Pinpoint the cell where the given text exists, returning its [X, Y] midpoint coordinate. 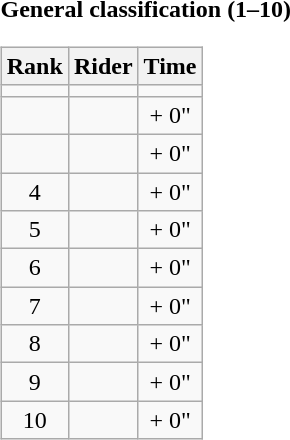
Time [170, 66]
5 [34, 230]
7 [34, 306]
Rider [103, 66]
8 [34, 344]
6 [34, 268]
10 [34, 420]
9 [34, 382]
Rank [34, 66]
4 [34, 191]
